Scan for the cell matching the given text and deliver its [X, Y] coordinate at center. 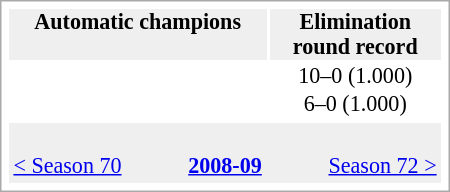
2008-09 [225, 165]
< Season 70 [82, 165]
Automatic champions [138, 34]
< Season 70 2008-09 Season 72 > [225, 153]
10–0 (1.000) [355, 76]
Elimination round record [355, 34]
Season 72 > [368, 165]
6–0 (1.000) [355, 104]
